Return the [X, Y] coordinate for the center point of the cell that contains the specified text.  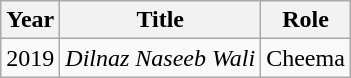
2019 [30, 58]
Cheema [306, 58]
Title [160, 20]
Year [30, 20]
Role [306, 20]
Dilnaz Naseeb Wali [160, 58]
